Determine the (X, Y) coordinate at the center of the cell enclosing the given text.  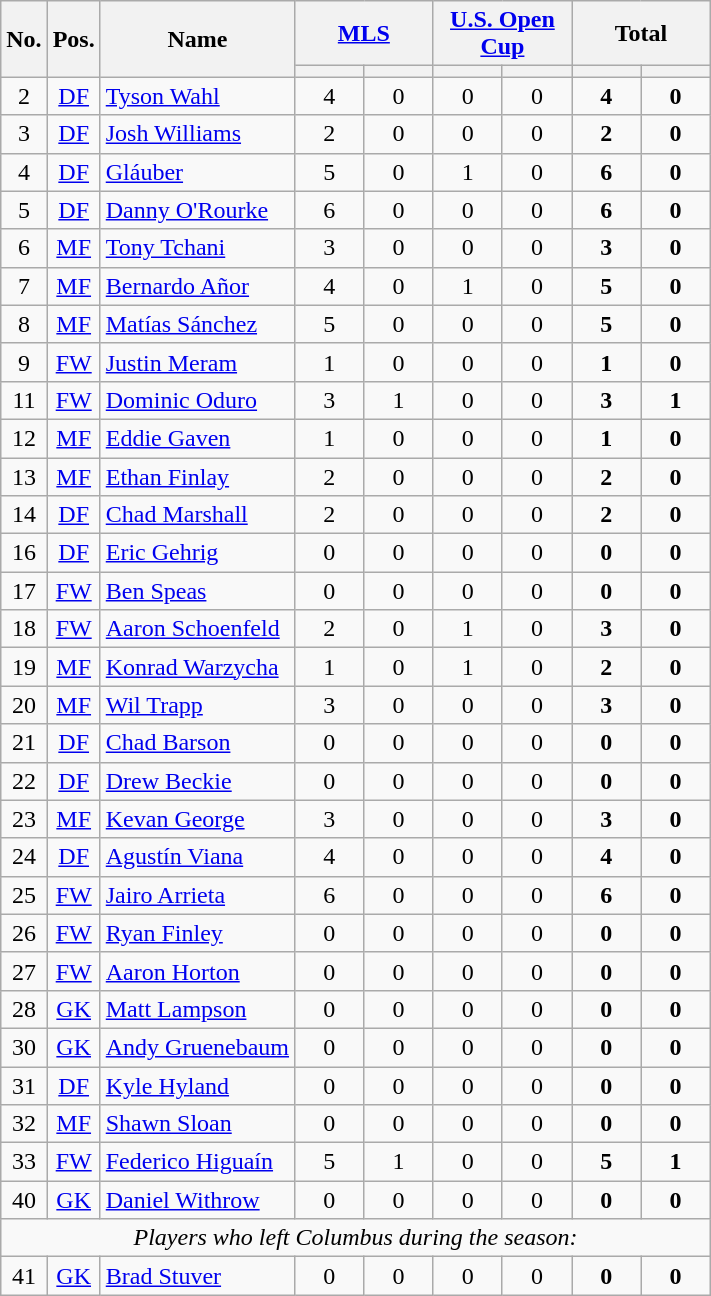
Konrad Warzycha (197, 667)
Aaron Horton (197, 971)
12 (24, 438)
Players who left Columbus during the season: (356, 1238)
27 (24, 971)
30 (24, 1047)
28 (24, 1009)
22 (24, 781)
Shawn Sloan (197, 1124)
Jairo Arrieta (197, 895)
7 (24, 286)
Drew Beckie (197, 781)
24 (24, 857)
26 (24, 933)
Brad Stuver (197, 1276)
25 (24, 895)
18 (24, 629)
40 (24, 1200)
MLS (364, 34)
Daniel Withrow (197, 1200)
Dominic Oduro (197, 400)
20 (24, 705)
No. (24, 39)
32 (24, 1124)
Ryan Finley (197, 933)
21 (24, 743)
Bernardo Añor (197, 286)
41 (24, 1276)
U.S. Open Cup (502, 34)
Eddie Gaven (197, 438)
Kyle Hyland (197, 1085)
Federico Higuaín (197, 1162)
Wil Trapp (197, 705)
11 (24, 400)
23 (24, 819)
9 (24, 362)
Eric Gehrig (197, 553)
Agustín Viana (197, 857)
Ben Speas (197, 591)
Total (642, 34)
Kevan George (197, 819)
Ethan Finlay (197, 477)
17 (24, 591)
Chad Marshall (197, 515)
Matt Lampson (197, 1009)
Tyson Wahl (197, 96)
14 (24, 515)
Matías Sánchez (197, 324)
Andy Gruenebaum (197, 1047)
16 (24, 553)
Danny O'Rourke (197, 210)
Aaron Schoenfeld (197, 629)
Pos. (74, 39)
Josh Williams (197, 134)
33 (24, 1162)
13 (24, 477)
Chad Barson (197, 743)
Justin Meram (197, 362)
31 (24, 1085)
Gláuber (197, 172)
8 (24, 324)
Name (197, 39)
Tony Tchani (197, 248)
19 (24, 667)
